Determine the (X, Y) coordinate at the center of the cell enclosing the given text.  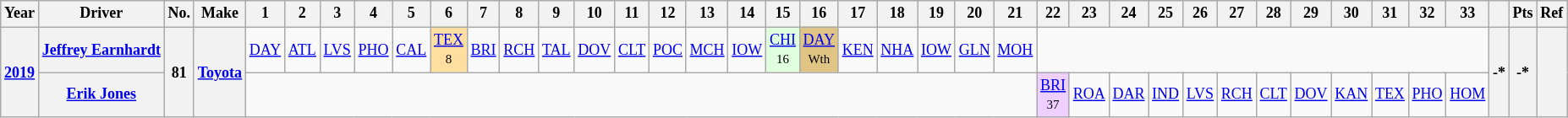
30 (1351, 13)
MOH (1015, 50)
31 (1390, 13)
Ref (1552, 13)
23 (1089, 13)
HOM (1468, 95)
9 (556, 13)
Make (220, 13)
2 (302, 13)
11 (633, 13)
18 (897, 13)
Driver (101, 13)
33 (1468, 13)
KAN (1351, 95)
Jeffrey Earnhardt (101, 50)
16 (819, 13)
IND (1165, 95)
GLN (974, 50)
2019 (20, 72)
12 (668, 13)
28 (1274, 13)
MCH (707, 50)
20 (974, 13)
TEX8 (449, 50)
32 (1428, 13)
Erik Jones (101, 95)
Toyota (220, 72)
DAR (1128, 95)
21 (1015, 13)
24 (1128, 13)
19 (937, 13)
81 (179, 72)
13 (707, 13)
Pts (1522, 13)
POC (668, 50)
26 (1199, 13)
4 (374, 13)
10 (595, 13)
17 (858, 13)
29 (1311, 13)
3 (337, 13)
ATL (302, 50)
NHA (897, 50)
27 (1236, 13)
ROA (1089, 95)
14 (748, 13)
1 (265, 13)
DAYWth (819, 50)
TEX (1390, 95)
7 (484, 13)
8 (519, 13)
BRI (484, 50)
15 (783, 13)
No. (179, 13)
CAL (411, 50)
25 (1165, 13)
TAL (556, 50)
22 (1054, 13)
Year (20, 13)
KEN (858, 50)
5 (411, 13)
6 (449, 13)
CHI16 (783, 50)
DAY (265, 50)
BRI37 (1054, 95)
